From the cell containing the given text, extract its center point as [X, Y] coordinate. 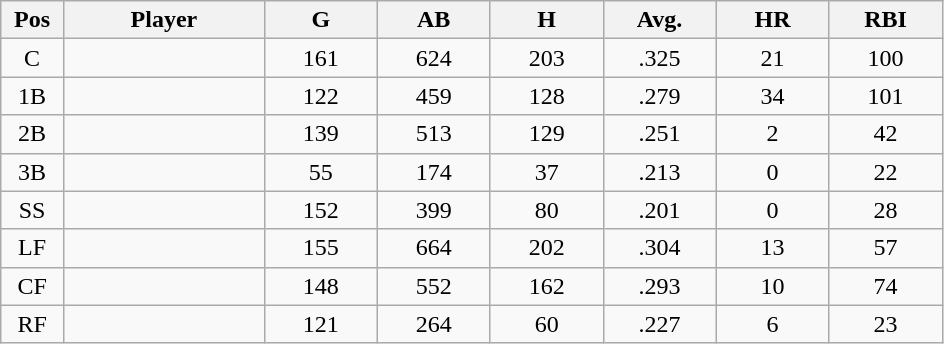
13 [772, 248]
664 [434, 248]
122 [320, 96]
21 [772, 58]
100 [886, 58]
60 [546, 324]
1B [32, 96]
.304 [660, 248]
74 [886, 286]
.293 [660, 286]
CF [32, 286]
Avg. [660, 20]
RF [32, 324]
624 [434, 58]
42 [886, 134]
SS [32, 210]
155 [320, 248]
RBI [886, 20]
513 [434, 134]
AB [434, 20]
552 [434, 286]
23 [886, 324]
22 [886, 172]
.213 [660, 172]
161 [320, 58]
Player [164, 20]
162 [546, 286]
.227 [660, 324]
.251 [660, 134]
C [32, 58]
2 [772, 134]
.201 [660, 210]
399 [434, 210]
459 [434, 96]
10 [772, 286]
Pos [32, 20]
G [320, 20]
152 [320, 210]
3B [32, 172]
57 [886, 248]
H [546, 20]
101 [886, 96]
2B [32, 134]
6 [772, 324]
80 [546, 210]
121 [320, 324]
55 [320, 172]
LF [32, 248]
28 [886, 210]
202 [546, 248]
34 [772, 96]
.325 [660, 58]
HR [772, 20]
37 [546, 172]
174 [434, 172]
128 [546, 96]
.279 [660, 96]
203 [546, 58]
129 [546, 134]
148 [320, 286]
264 [434, 324]
139 [320, 134]
